Provide the [x, y] coordinate of the cell's center where the given text is located.  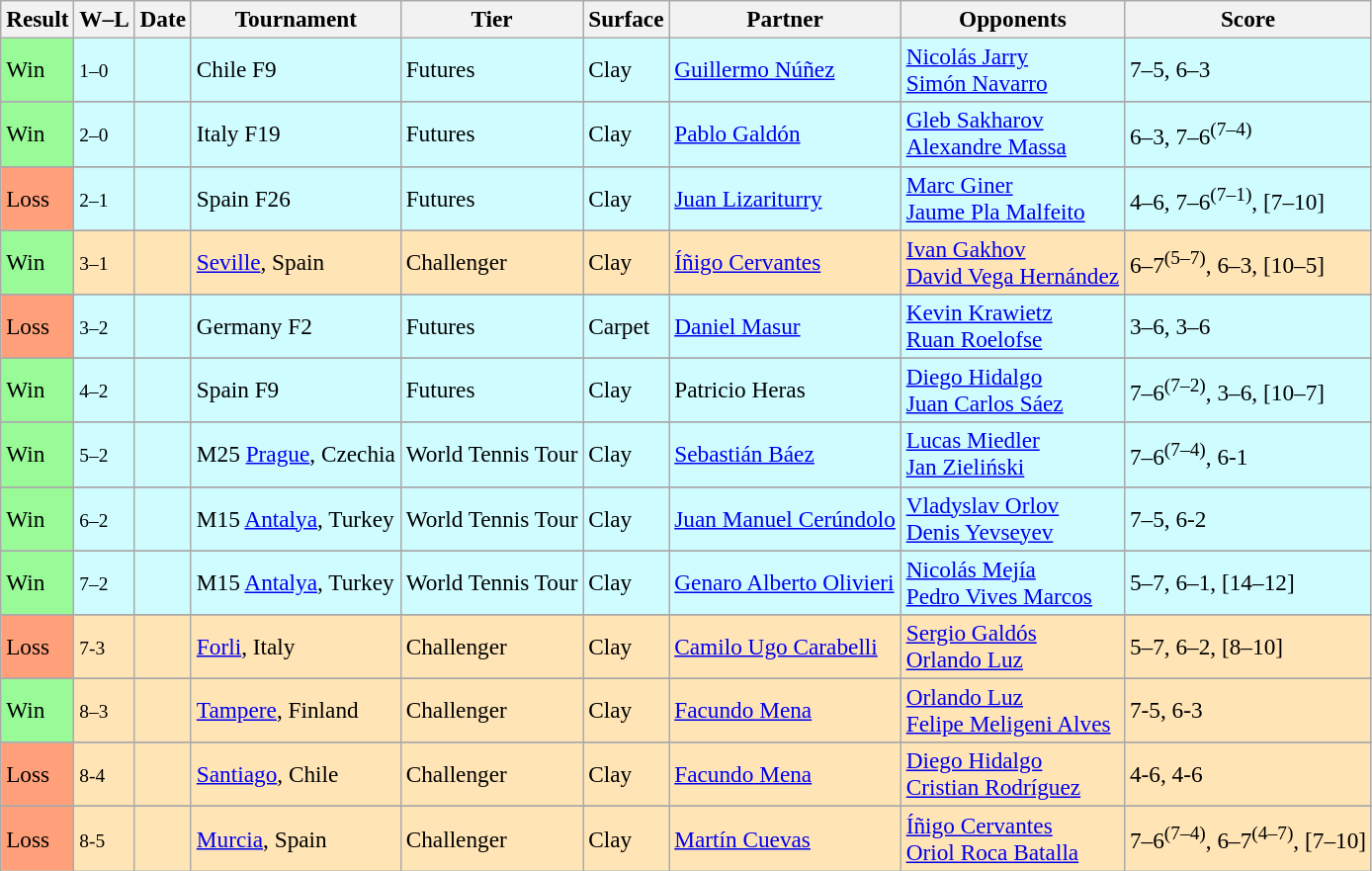
7–6(7–2), 3–6, [10–7] [1247, 390]
8-4 [105, 775]
Spain F9 [296, 390]
5–7, 6–2, [8–10] [1247, 647]
Diego Hidalgo Cristian Rodríguez [1012, 775]
Juan Lizariturry [785, 198]
6–7(5–7), 6–3, [10–5] [1247, 261]
Martín Cuevas [785, 838]
Kevin Krawietz Ruan Roelofse [1012, 326]
Seville, Spain [296, 261]
Íñigo Cervantes Oriol Roca Batalla [1012, 838]
7-3 [105, 647]
7–6(7–4), 6-1 [1247, 455]
Germany F2 [296, 326]
Surface [627, 19]
Nicolás Jarry Simón Navarro [1012, 69]
Camilo Ugo Carabelli [785, 647]
4-6, 4-6 [1247, 775]
Ivan Gakhov David Vega Hernández [1012, 261]
7–5, 6–3 [1247, 69]
4–6, 7–6(7–1), [7–10] [1247, 198]
Vladyslav Orlov Denis Yevseyev [1012, 518]
Score [1247, 19]
4–2 [105, 390]
7-5, 6-3 [1247, 710]
Opponents [1012, 19]
3–6, 3–6 [1247, 326]
Patricio Heras [785, 390]
Murcia, Spain [296, 838]
2–1 [105, 198]
7–6(7–4), 6–7(4–7), [7–10] [1247, 838]
Partner [785, 19]
Tier [492, 19]
Sergio Galdós Orlando Luz [1012, 647]
Chile F9 [296, 69]
2–0 [105, 134]
6–3, 7–6(7–4) [1247, 134]
Lucas Miedler Jan Zieliński [1012, 455]
Sebastián Báez [785, 455]
Spain F26 [296, 198]
Daniel Masur [785, 326]
Pablo Galdón [785, 134]
Diego Hidalgo Juan Carlos Sáez [1012, 390]
Tournament [296, 19]
Orlando Luz Felipe Meligeni Alves [1012, 710]
Íñigo Cervantes [785, 261]
Tampere, Finland [296, 710]
8–3 [105, 710]
7–2 [105, 581]
Result [38, 19]
M25 Prague, Czechia [296, 455]
W–L [105, 19]
5–2 [105, 455]
Gleb Sakharov Alexandre Massa [1012, 134]
6–2 [105, 518]
5–7, 6–1, [14–12] [1247, 581]
8-5 [105, 838]
Forli, Italy [296, 647]
Carpet [627, 326]
Juan Manuel Cerúndolo [785, 518]
3–1 [105, 261]
Date [162, 19]
Guillermo Núñez [785, 69]
Genaro Alberto Olivieri [785, 581]
1–0 [105, 69]
3–2 [105, 326]
Santiago, Chile [296, 775]
Marc Giner Jaume Pla Malfeito [1012, 198]
7–5, 6-2 [1247, 518]
Nicolás Mejía Pedro Vives Marcos [1012, 581]
Italy F19 [296, 134]
